Determine the [x, y] coordinate at the center of the cell enclosing the given text.  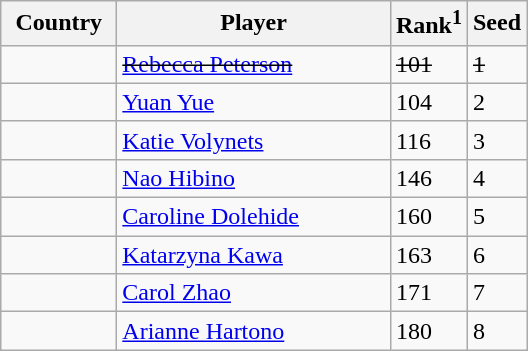
Caroline Dolehide [254, 217]
104 [428, 102]
101 [428, 64]
1 [496, 64]
163 [428, 255]
146 [428, 178]
160 [428, 217]
8 [496, 331]
3 [496, 140]
Nao Hibino [254, 178]
180 [428, 331]
7 [496, 293]
Seed [496, 24]
2 [496, 102]
Yuan Yue [254, 102]
Player [254, 24]
4 [496, 178]
Rebecca Peterson [254, 64]
171 [428, 293]
116 [428, 140]
Rank1 [428, 24]
6 [496, 255]
Katarzyna Kawa [254, 255]
Arianne Hartono [254, 331]
Carol Zhao [254, 293]
Country [59, 24]
5 [496, 217]
Katie Volynets [254, 140]
